Extract the [X, Y] coordinate from the center of the cell holding the provided text.  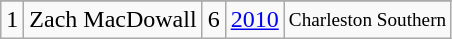
2010 [254, 20]
Charleston Southern [367, 20]
Zach MacDowall [113, 20]
1 [12, 20]
6 [214, 20]
